Extract the (x, y) coordinate from the center of the cell holding the provided text.  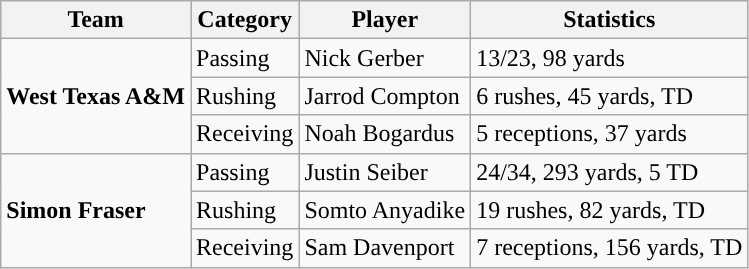
Simon Fraser (96, 210)
Noah Bogardus (385, 134)
West Texas A&M (96, 96)
7 receptions, 156 yards, TD (610, 248)
Sam Davenport (385, 248)
Jarrod Compton (385, 96)
19 rushes, 82 yards, TD (610, 210)
Somto Anyadike (385, 210)
Justin Seiber (385, 172)
5 receptions, 37 yards (610, 134)
24/34, 293 yards, 5 TD (610, 172)
Player (385, 20)
Statistics (610, 20)
Category (244, 20)
Nick Gerber (385, 58)
13/23, 98 yards (610, 58)
Team (96, 20)
6 rushes, 45 yards, TD (610, 96)
